Find where the given text appears and provide that cell's center as (X, Y) coordinate. 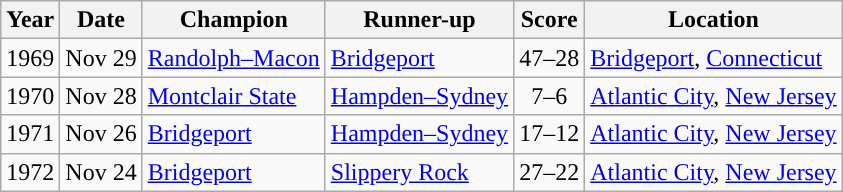
27–22 (550, 172)
Date (101, 20)
Runner-up (419, 20)
Score (550, 20)
Randolph–Macon (234, 58)
Champion (234, 20)
17–12 (550, 134)
1969 (30, 58)
Bridgeport, Connecticut (714, 58)
1972 (30, 172)
Nov 29 (101, 58)
1971 (30, 134)
7–6 (550, 96)
Montclair State (234, 96)
Nov 24 (101, 172)
Year (30, 20)
Slippery Rock (419, 172)
47–28 (550, 58)
Nov 26 (101, 134)
Nov 28 (101, 96)
1970 (30, 96)
Location (714, 20)
